Search for the cell housing the specified text and yield its (X, Y) center coordinate. 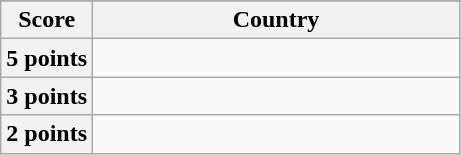
2 points (47, 134)
Score (47, 20)
Country (276, 20)
5 points (47, 58)
3 points (47, 96)
